Search for the cell housing the specified text and yield its (x, y) center coordinate. 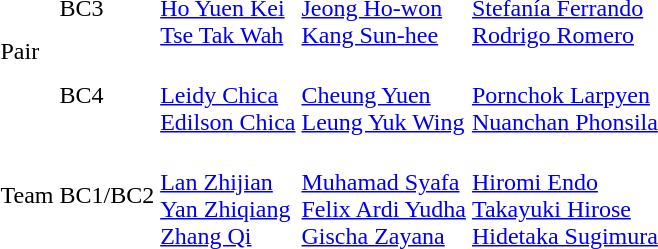
BC4 (107, 95)
Cheung YuenLeung Yuk Wing (384, 95)
Leidy ChicaEdilson Chica (228, 95)
